For the text-containing cell, return its midpoint in [X, Y] coordinate format. 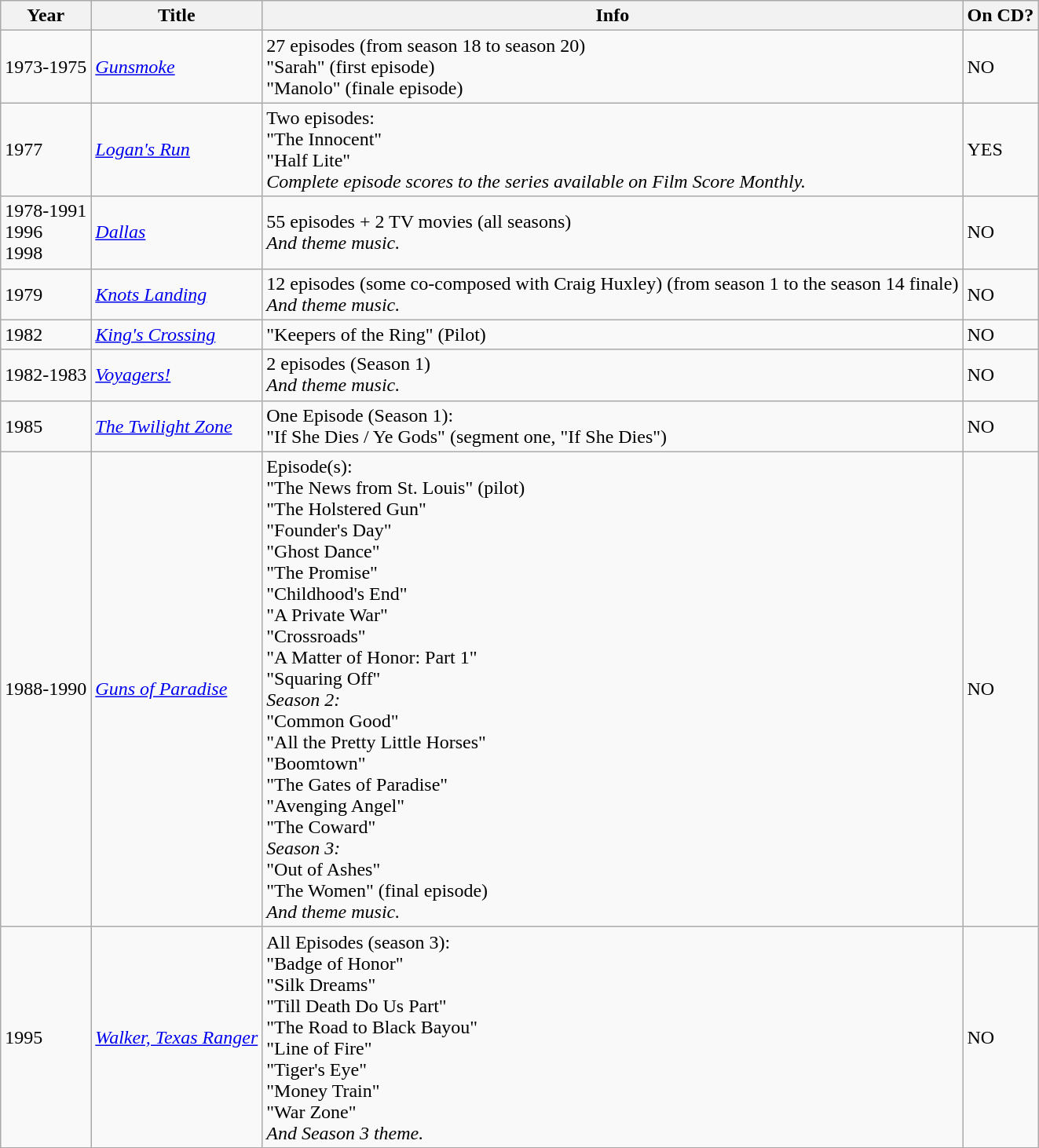
1977 [46, 149]
1973-1975 [46, 67]
1978-199119961998 [46, 232]
Two episodes:"The Innocent""Half Lite"Complete episode scores to the series available on Film Score Monthly. [613, 149]
1979 [46, 294]
Knots Landing [177, 294]
1982 [46, 335]
1982-1983 [46, 375]
1995 [46, 1036]
2 episodes (Season 1) And theme music. [613, 375]
Logan's Run [177, 149]
12 episodes (some co-composed with Craig Huxley) (from season 1 to the season 14 finale)And theme music. [613, 294]
27 episodes (from season 18 to season 20)"Sarah" (first episode)"Manolo" (finale episode) [613, 67]
Dallas [177, 232]
King's Crossing [177, 335]
1988-1990 [46, 689]
Info [613, 16]
Voyagers! [177, 375]
The Twilight Zone [177, 426]
1985 [46, 426]
Guns of Paradise [177, 689]
Year [46, 16]
55 episodes + 2 TV movies (all seasons)And theme music. [613, 232]
YES [1001, 149]
Title [177, 16]
One Episode (Season 1):"If She Dies / Ye Gods" (segment one, "If She Dies") [613, 426]
Walker, Texas Ranger [177, 1036]
Gunsmoke [177, 67]
On CD? [1001, 16]
"Keepers of the Ring" (Pilot) [613, 335]
